For the text-containing cell, return its midpoint in (X, Y) coordinate format. 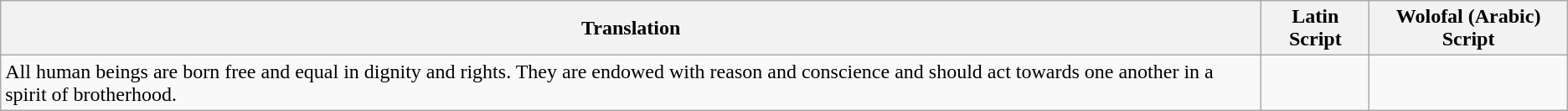
Wolofal (Arabic) Script (1468, 29)
Translation (632, 29)
Latin Script (1315, 29)
